Extract the [X, Y] coordinate from the center of the cell holding the provided text.  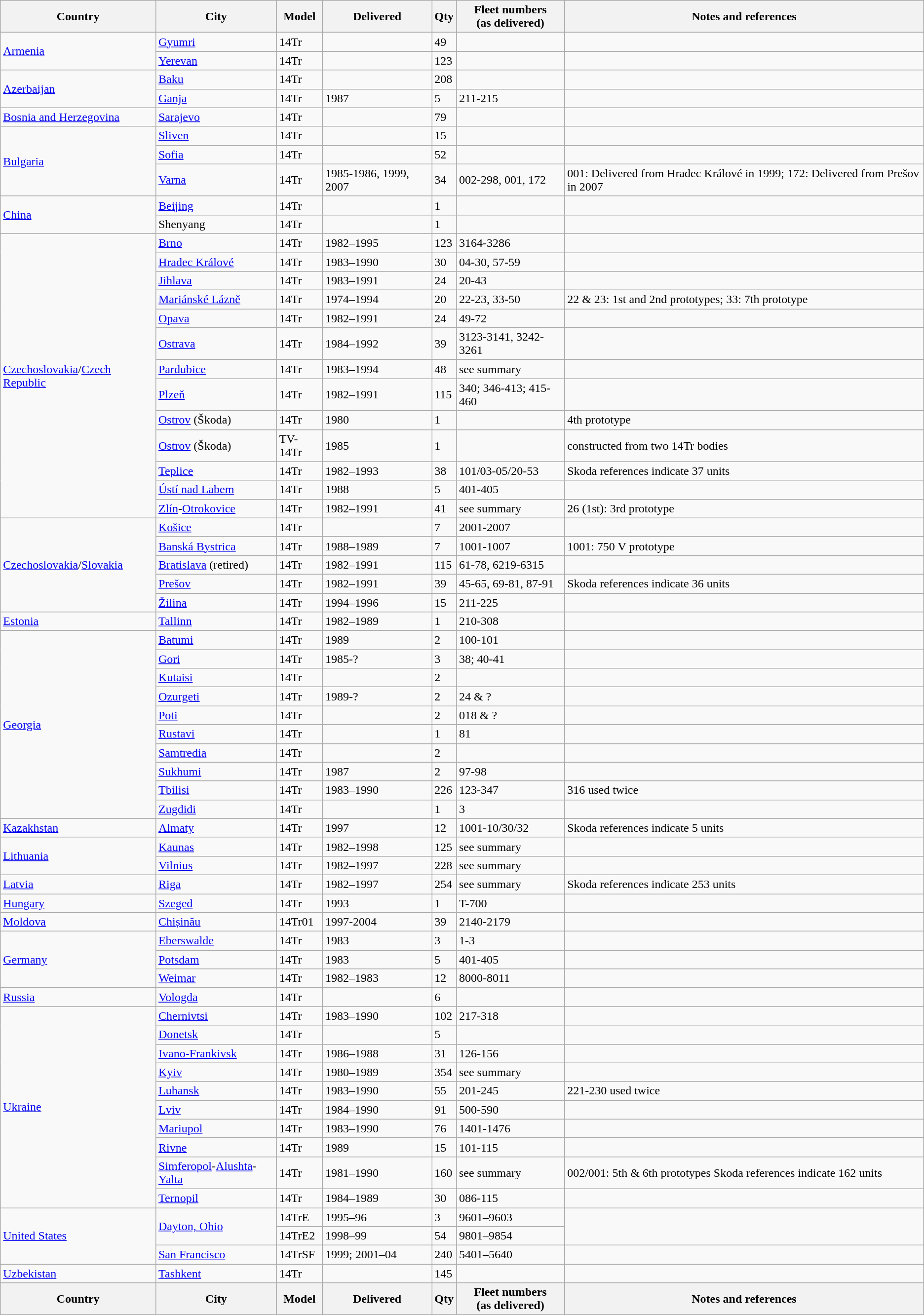
Gori [216, 659]
226 [444, 790]
04-30, 57-59 [510, 262]
22-23, 33-50 [510, 300]
126-156 [510, 1053]
Baku [216, 79]
1982–1983 [377, 978]
Kutaisi [216, 678]
Donetsk [216, 1035]
1985-? [377, 659]
United States [78, 1236]
Czechoslovakia/Czech Republic [78, 376]
Potsdam [216, 960]
24 & ? [510, 696]
9601–9603 [510, 1217]
Yerevan [216, 61]
T-700 [510, 903]
Ternopil [216, 1198]
1001: 750 V prototype [744, 546]
Georgia [78, 725]
52 [444, 155]
9801–9854 [510, 1236]
Košice [216, 527]
Kyiv [216, 1072]
254 [444, 884]
22 & 23: 1st and 2nd prototypes; 33: 7th prototype [744, 300]
500-590 [510, 1110]
Opava [216, 318]
1997 [377, 828]
1989-? [377, 696]
Mariupol [216, 1128]
Estonia [78, 621]
2140-2179 [510, 922]
45-65, 69-81, 87-91 [510, 583]
26 (1st): 3rd prototype [744, 508]
221-230 used twice [744, 1091]
Jihlava [216, 281]
1999; 2001–04 [377, 1255]
Chișinău [216, 922]
102 [444, 1016]
1988 [377, 490]
1993 [377, 903]
3123-3141, 3242-3261 [510, 344]
Russia [78, 997]
Brno [216, 243]
Tallinn [216, 621]
1-3 [510, 941]
100-101 [510, 640]
1994–1996 [377, 603]
Vilnius [216, 865]
Ganja [216, 98]
208 [444, 79]
China [78, 215]
31 [444, 1053]
81 [510, 734]
Lviv [216, 1110]
8000-8011 [510, 978]
41 [444, 508]
Dayton, Ohio [216, 1226]
Kaunas [216, 847]
constructed from two 14Tr bodies [744, 445]
Weimar [216, 978]
1001-10/30/32 [510, 828]
20-43 [510, 281]
49 [444, 42]
76 [444, 1128]
Vologda [216, 997]
1998–99 [377, 1236]
160 [444, 1173]
1001-1007 [510, 546]
123-347 [510, 790]
Rustavi [216, 734]
Shenyang [216, 224]
34 [444, 180]
61-78, 6219-6315 [510, 565]
5401–5640 [510, 1255]
14TrSF [299, 1255]
Skoda references indicate 5 units [744, 828]
Batumi [216, 640]
Skoda references indicate 37 units [744, 471]
Luhansk [216, 1091]
Rivne [216, 1147]
Bosnia and Herzegovina [78, 117]
Skoda references indicate 253 units [744, 884]
2001-2007 [510, 527]
Uzbekistan [78, 1274]
6 [444, 997]
Plzeň [216, 395]
San Francisco [216, 1255]
79 [444, 117]
Pardubice [216, 369]
Zlín-Otrokovice [216, 508]
354 [444, 1072]
Sliven [216, 136]
228 [444, 865]
217-318 [510, 1016]
201-245 [510, 1091]
Ústí nad Labem [216, 490]
Ivano-Frankivsk [216, 1053]
1984–1990 [377, 1110]
125 [444, 847]
Ostrava [216, 344]
101/03-05/20-53 [510, 471]
Ukraine [78, 1107]
Gyumri [216, 42]
Simferopol-Alushta-Yalta [216, 1173]
Hungary [78, 903]
Tbilisi [216, 790]
1984–1989 [377, 1198]
Lithuania [78, 856]
97-98 [510, 772]
1980 [377, 420]
Beijing [216, 205]
001: Delivered from Hradec Králové in 1999; 172: Delivered from Prešov in 2007 [744, 180]
1980–1989 [377, 1072]
Teplice [216, 471]
Ozurgeti [216, 696]
20 [444, 300]
1988–1989 [377, 546]
Sofia [216, 155]
Sarajevo [216, 117]
Hradec Králové [216, 262]
002-298, 001, 172 [510, 180]
Moldova [78, 922]
1982–1993 [377, 471]
TV-14Tr [299, 445]
91 [444, 1110]
Varna [216, 180]
1983–1991 [377, 281]
240 [444, 1255]
1984–1992 [377, 344]
145 [444, 1274]
Chernivtsi [216, 1016]
3164-3286 [510, 243]
4th prototype [744, 420]
Armenia [78, 51]
Prešov [216, 583]
Tashkent [216, 1274]
1986–1988 [377, 1053]
1982–1998 [377, 847]
Eberswalde [216, 941]
38 [444, 471]
Sukhumi [216, 772]
210-308 [510, 621]
1985 [377, 445]
Poti [216, 715]
1401-1476 [510, 1128]
54 [444, 1236]
340; 346-413; 415-460 [510, 395]
14TrE2 [299, 1236]
Riga [216, 884]
101-115 [510, 1147]
14TrE [299, 1217]
1985-1986, 1999, 2007 [377, 180]
316 used twice [744, 790]
211-215 [510, 98]
Žilina [216, 603]
49-72 [510, 318]
1981–1990 [377, 1173]
Banská Bystrica [216, 546]
Szeged [216, 903]
Almaty [216, 828]
1982–1989 [377, 621]
086-115 [510, 1198]
Bratislava (retired) [216, 565]
Azerbaijan [78, 89]
1997-2004 [377, 922]
14Tr01 [299, 922]
Germany [78, 960]
Mariánské Lázně [216, 300]
Latvia [78, 884]
1995–96 [377, 1217]
1982–1995 [377, 243]
Samtredia [216, 753]
Zugdidi [216, 809]
55 [444, 1091]
002/001: 5th & 6th prototypes Skoda references indicate 162 units [744, 1173]
Kazakhstan [78, 828]
018 & ? [510, 715]
1983–1994 [377, 369]
Bulgaria [78, 161]
Skoda references indicate 36 units [744, 583]
38; 40-41 [510, 659]
48 [444, 369]
1974–1994 [377, 300]
Czechoslovakia/Slovakia [78, 565]
211-225 [510, 603]
